Locate the cell with the specified text and output its (x, y) center coordinate. 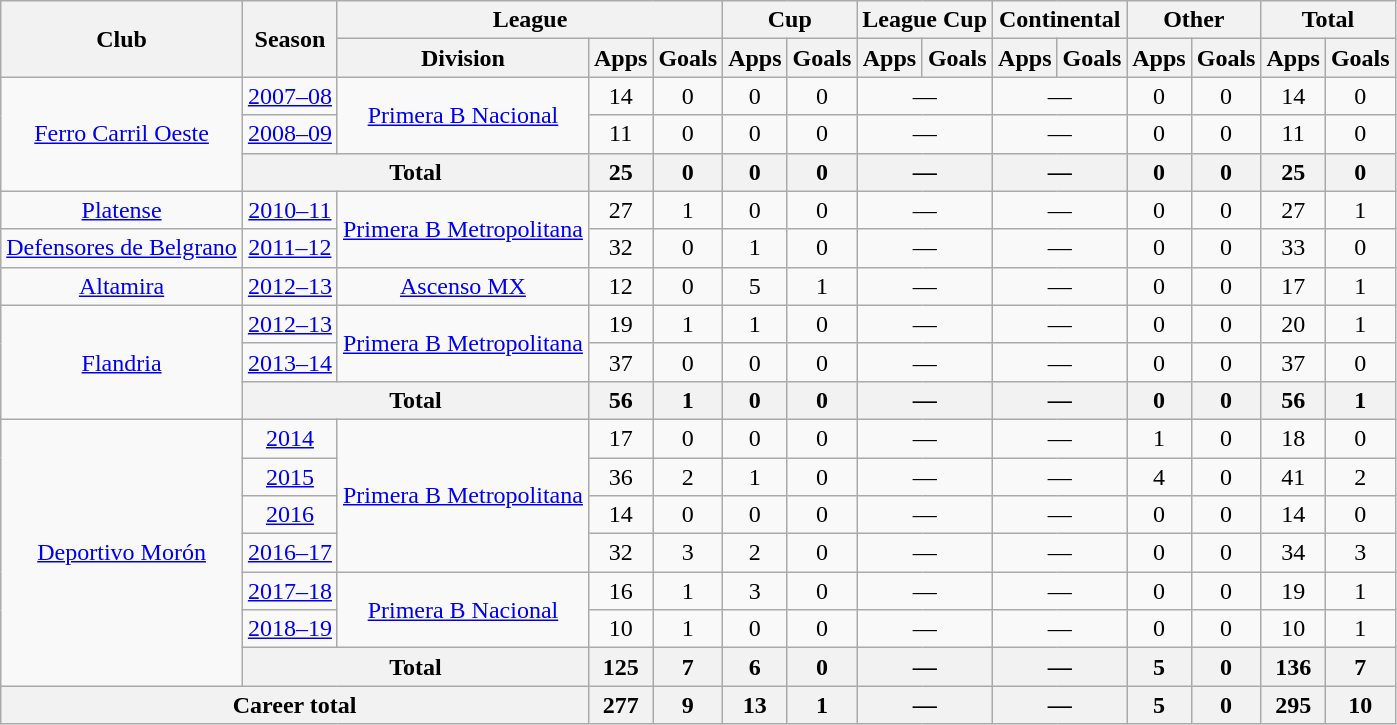
Career total (295, 705)
33 (1293, 248)
Continental (1060, 20)
2008–09 (290, 134)
2013–14 (290, 362)
16 (620, 591)
6 (755, 667)
2018–19 (290, 629)
2016–17 (290, 553)
20 (1293, 324)
Other (1194, 20)
136 (1293, 667)
Flandria (122, 362)
2017–18 (290, 591)
13 (755, 705)
Defensores de Belgrano (122, 248)
Club (122, 39)
36 (620, 477)
277 (620, 705)
34 (1293, 553)
9 (688, 705)
2014 (290, 438)
18 (1293, 438)
125 (620, 667)
2007–08 (290, 96)
41 (1293, 477)
Season (290, 39)
Ferro Carril Oeste (122, 134)
2010–11 (290, 210)
Cup (790, 20)
Platense (122, 210)
2016 (290, 515)
4 (1159, 477)
Altamira (122, 286)
Deportivo Morón (122, 552)
Division (462, 58)
Ascenso MX (462, 286)
League Cup (925, 20)
2011–12 (290, 248)
295 (1293, 705)
12 (620, 286)
League (530, 20)
2015 (290, 477)
